For the text-containing cell, return its midpoint in [X, Y] coordinate format. 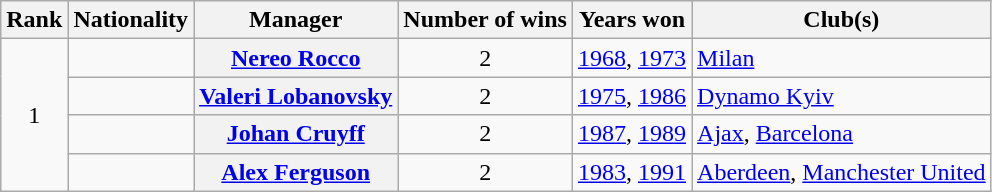
Manager [296, 20]
Johan Cruyff [296, 134]
1 [34, 115]
Valeri Lobanovsky [296, 96]
1975, 1986 [632, 96]
Alex Ferguson [296, 172]
Milan [842, 58]
Nereo Rocco [296, 58]
Dynamo Kyiv [842, 96]
Years won [632, 20]
Number of wins [486, 20]
1983, 1991 [632, 172]
Club(s) [842, 20]
Rank [34, 20]
1987, 1989 [632, 134]
1968, 1973 [632, 58]
Nationality [131, 20]
Aberdeen, Manchester United [842, 172]
Ajax, Barcelona [842, 134]
